Find where the given text appears and provide that cell's center as [x, y] coordinate. 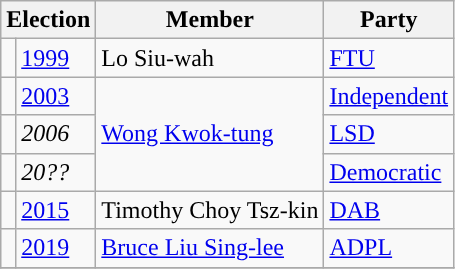
Party [389, 20]
Election [48, 20]
2003 [56, 96]
2019 [56, 248]
Lo Siu-wah [210, 58]
FTU [389, 58]
Bruce Liu Sing-lee [210, 248]
LSD [389, 134]
2006 [56, 134]
2015 [56, 210]
1999 [56, 58]
Democratic [389, 172]
Wong Kwok-tung [210, 134]
Independent [389, 96]
DAB [389, 210]
Member [210, 20]
20?? [56, 172]
ADPL [389, 248]
Timothy Choy Tsz-kin [210, 210]
